Output the [x, y] coordinate of the center of the cell containing the given text.  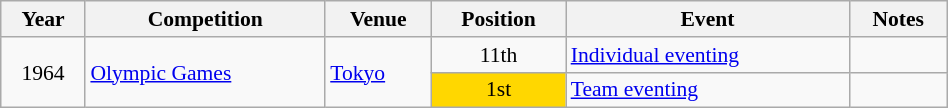
Olympic Games [205, 72]
Individual eventing [708, 55]
Position [498, 19]
11th [498, 55]
Year [44, 19]
1st [498, 90]
Notes [898, 19]
1964 [44, 72]
Venue [378, 19]
Event [708, 19]
Team eventing [708, 90]
Competition [205, 19]
Tokyo [378, 72]
